For the text-containing cell, return its midpoint in [X, Y] coordinate format. 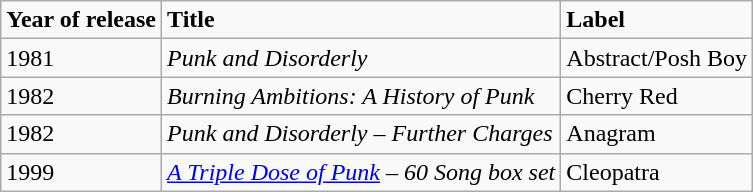
Year of release [82, 20]
Abstract/Posh Boy [657, 58]
Burning Ambitions: A History of Punk [362, 96]
Label [657, 20]
Cleopatra [657, 172]
Punk and Disorderly [362, 58]
Cherry Red [657, 96]
1981 [82, 58]
A Triple Dose of Punk – 60 Song box set [362, 172]
1999 [82, 172]
Title [362, 20]
Punk and Disorderly – Further Charges [362, 134]
Anagram [657, 134]
